Identify which cell holds the provided text, then report its (X, Y) central coordinate. 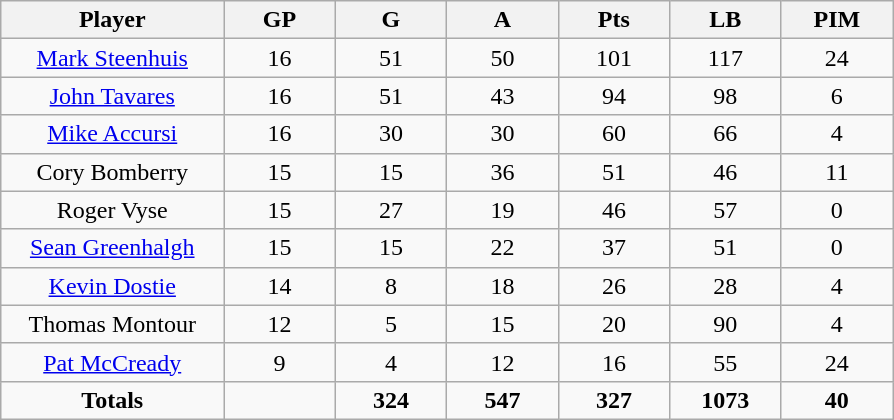
90 (726, 324)
Sean Greenhalgh (112, 248)
28 (726, 286)
Pts (614, 20)
Mike Accursi (112, 134)
57 (726, 210)
Thomas Montour (112, 324)
1073 (726, 400)
547 (502, 400)
PIM (837, 20)
LB (726, 20)
Roger Vyse (112, 210)
18 (502, 286)
Totals (112, 400)
5 (390, 324)
43 (502, 96)
101 (614, 58)
66 (726, 134)
Mark Steenhuis (112, 58)
327 (614, 400)
40 (837, 400)
Player (112, 20)
8 (390, 286)
A (502, 20)
27 (390, 210)
50 (502, 58)
26 (614, 286)
Kevin Dostie (112, 286)
6 (837, 96)
98 (726, 96)
60 (614, 134)
14 (280, 286)
19 (502, 210)
John Tavares (112, 96)
22 (502, 248)
11 (837, 172)
9 (280, 362)
55 (726, 362)
94 (614, 96)
GP (280, 20)
36 (502, 172)
20 (614, 324)
Pat McCready (112, 362)
Cory Bomberry (112, 172)
G (390, 20)
117 (726, 58)
324 (390, 400)
37 (614, 248)
